Locate the cell with the specified text and output its (X, Y) center coordinate. 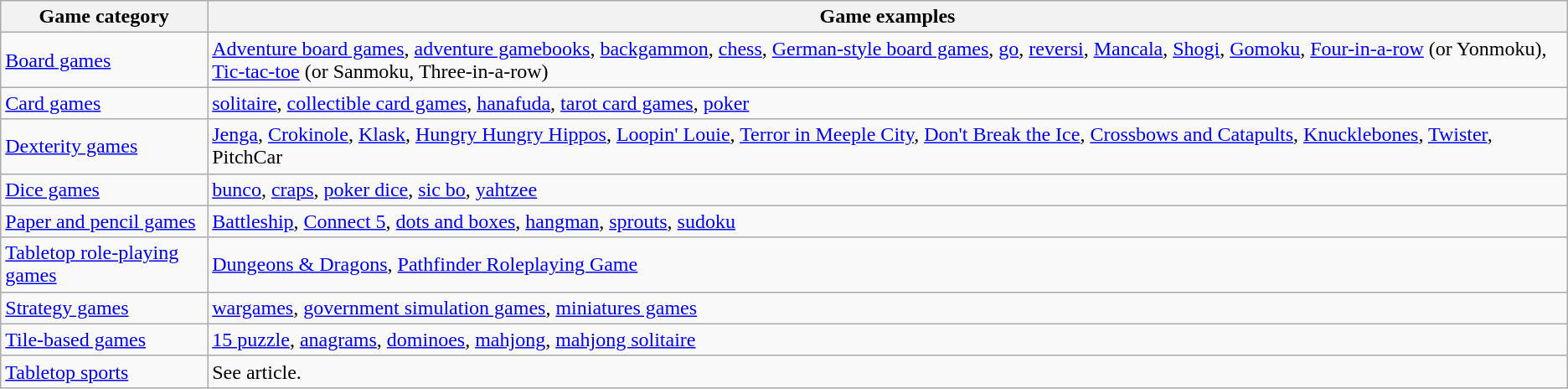
solitaire, collectible card games, hanafuda, tarot card games, poker (888, 103)
Card games (104, 103)
wargames, government simulation games, miniatures games (888, 308)
Dice games (104, 189)
Tile-based games (104, 340)
Game category (104, 17)
Tabletop role-playing games (104, 265)
Board games (104, 60)
Tabletop sports (104, 371)
Dungeons & Dragons, Pathfinder Roleplaying Game (888, 265)
Paper and pencil games (104, 221)
Game examples (888, 17)
Strategy games (104, 308)
15 puzzle, anagrams, dominoes, mahjong, mahjong solitaire (888, 340)
Dexterity games (104, 146)
bunco, craps, poker dice, sic bo, yahtzee (888, 189)
Battleship, Connect 5, dots and boxes, hangman, sprouts, sudoku (888, 221)
See article. (888, 371)
